Pinpoint the cell where the given text exists, returning its [X, Y] midpoint coordinate. 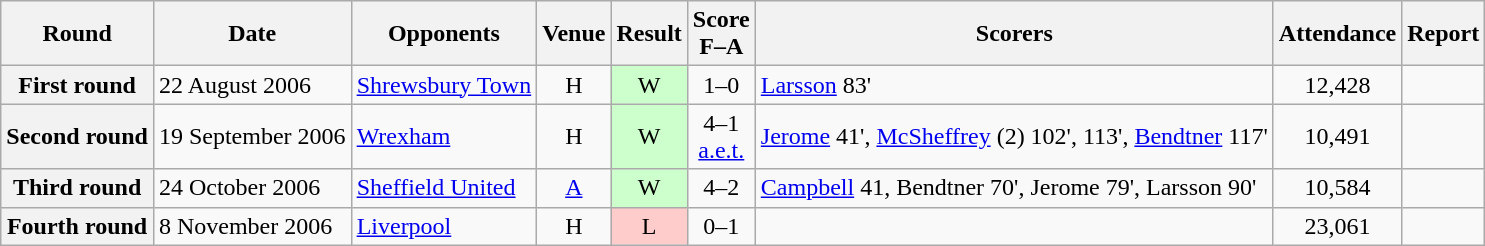
22 August 2006 [252, 85]
Opponents [444, 34]
Scorers [1014, 34]
Sheffield United [444, 188]
ScoreF–A [721, 34]
0–1 [721, 226]
8 November 2006 [252, 226]
24 October 2006 [252, 188]
Result [649, 34]
4–1a.e.t. [721, 136]
4–2 [721, 188]
Shrewsbury Town [444, 85]
Wrexham [444, 136]
Venue [574, 34]
Fourth round [78, 226]
Attendance [1337, 34]
Jerome 41', McSheffrey (2) 102', 113', Bendtner 117' [1014, 136]
1–0 [721, 85]
Date [252, 34]
A [574, 188]
Liverpool [444, 226]
Third round [78, 188]
Round [78, 34]
10,584 [1337, 188]
Larsson 83' [1014, 85]
First round [78, 85]
Campbell 41, Bendtner 70', Jerome 79', Larsson 90' [1014, 188]
19 September 2006 [252, 136]
23,061 [1337, 226]
L [649, 226]
Second round [78, 136]
Report [1444, 34]
10,491 [1337, 136]
12,428 [1337, 85]
